Capture the cell that displays the provided text and extract its (x, y) central coordinate. 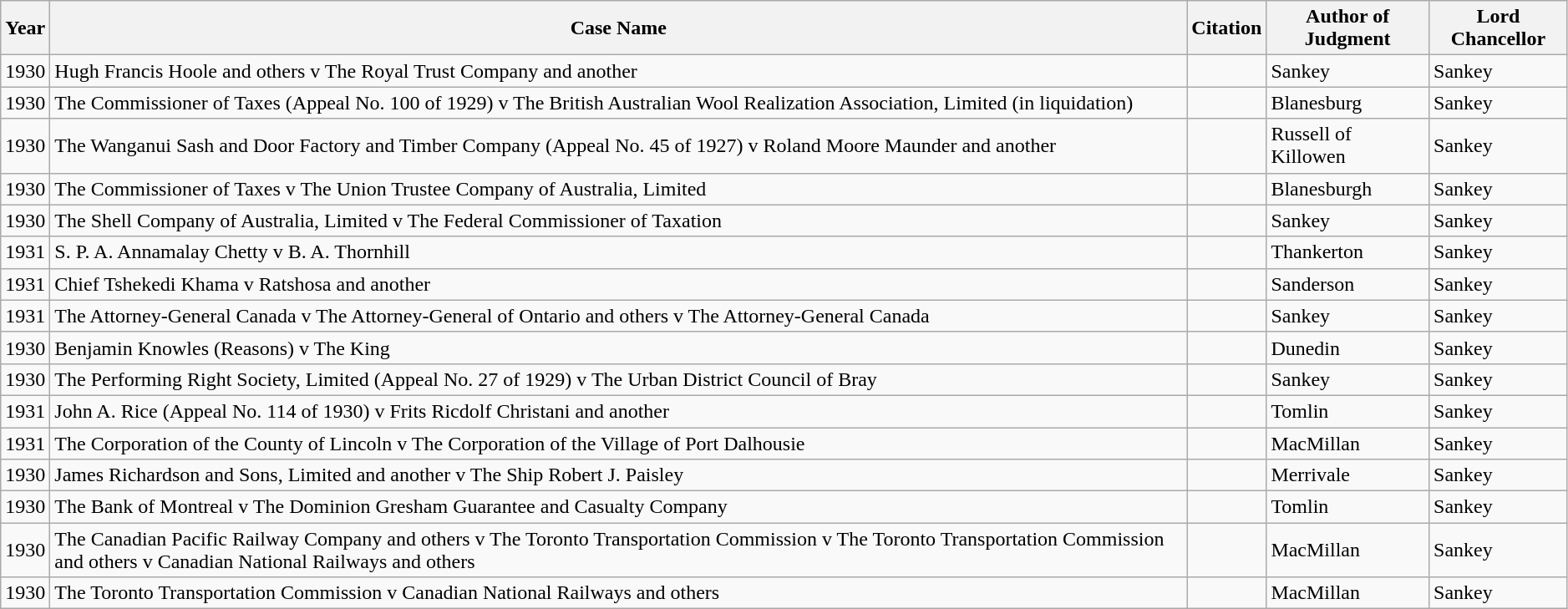
The Corporation of the County of Lincoln v The Corporation of the Village of Port Dalhousie (618, 444)
Russell of Killowen (1348, 145)
The Bank of Montreal v The Dominion Gresham Guarantee and Casualty Company (618, 507)
John A. Rice (Appeal No. 114 of 1930) v Frits Ricdolf Christani and another (618, 411)
Chief Tshekedi Khama v Ratshosa and another (618, 284)
The Attorney-General Canada v The Attorney-General of Ontario and others v The Attorney-General Canada (618, 316)
Case Name (618, 28)
Lord Chancellor (1499, 28)
The Commissioner of Taxes (Appeal No. 100 of 1929) v The British Australian Wool Realization Association, Limited (in liquidation) (618, 103)
The Wanganui Sash and Door Factory and Timber Company (Appeal No. 45 of 1927) v Roland Moore Maunder and another (618, 145)
Benjamin Knowles (Reasons) v The King (618, 348)
Dunedin (1348, 348)
The Toronto Transportation Commission v Canadian National Railways and others (618, 593)
Hugh Francis Hoole and others v The Royal Trust Company and another (618, 71)
Sanderson (1348, 284)
Author of Judgment (1348, 28)
Merrivale (1348, 475)
Blanesburg (1348, 103)
Citation (1226, 28)
The Commissioner of Taxes v The Union Trustee Company of Australia, Limited (618, 189)
The Performing Right Society, Limited (Appeal No. 27 of 1929) v The Urban District Council of Bray (618, 379)
Year (25, 28)
Thankerton (1348, 252)
Blanesburgh (1348, 189)
The Shell Company of Australia, Limited v The Federal Commissioner of Taxation (618, 221)
James Richardson and Sons, Limited and another v The Ship Robert J. Paisley (618, 475)
S. P. A. Annamalay Chetty v B. A. Thornhill (618, 252)
